Identify which cell holds the provided text, then report its (x, y) central coordinate. 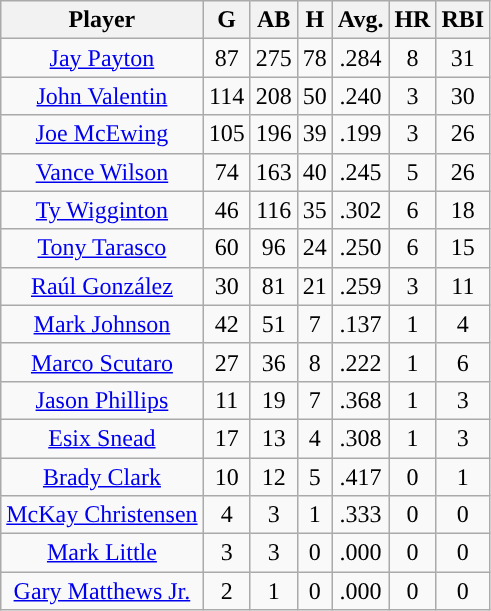
21 (314, 286)
116 (274, 210)
Esix Snead (102, 438)
.245 (360, 172)
.284 (360, 58)
Jay Payton (102, 58)
Avg. (360, 20)
196 (274, 134)
46 (226, 210)
G (226, 20)
.199 (360, 134)
Player (102, 20)
.137 (360, 324)
50 (314, 96)
.417 (360, 477)
McKay Christensen (102, 515)
Mark Little (102, 553)
275 (274, 58)
19 (274, 400)
87 (226, 58)
AB (274, 20)
81 (274, 286)
60 (226, 248)
96 (274, 248)
39 (314, 134)
10 (226, 477)
Ty Wigginton (102, 210)
Joe McEwing (102, 134)
40 (314, 172)
John Valentin (102, 96)
2 (226, 591)
105 (226, 134)
114 (226, 96)
36 (274, 362)
42 (226, 324)
12 (274, 477)
Mark Johnson (102, 324)
13 (274, 438)
35 (314, 210)
208 (274, 96)
.250 (360, 248)
31 (463, 58)
HR (412, 20)
27 (226, 362)
.333 (360, 515)
78 (314, 58)
Vance Wilson (102, 172)
24 (314, 248)
.240 (360, 96)
Gary Matthews Jr. (102, 591)
Raúl González (102, 286)
.368 (360, 400)
17 (226, 438)
74 (226, 172)
Jason Phillips (102, 400)
Marco Scutaro (102, 362)
163 (274, 172)
18 (463, 210)
H (314, 20)
.302 (360, 210)
51 (274, 324)
Tony Tarasco (102, 248)
15 (463, 248)
RBI (463, 20)
.222 (360, 362)
.259 (360, 286)
Brady Clark (102, 477)
.308 (360, 438)
